Detect which cell encompasses the target text, then output its (X, Y) center coordinate. 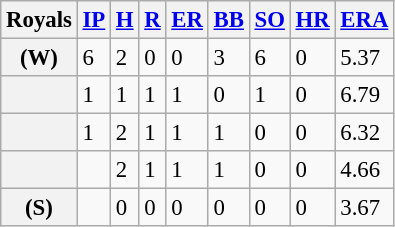
3.67 (364, 208)
R (152, 20)
3 (228, 58)
4.66 (364, 170)
6.79 (364, 95)
HR (312, 20)
SO (270, 20)
BB (228, 20)
(S) (39, 208)
H (125, 20)
6.32 (364, 133)
(W) (39, 58)
ERA (364, 20)
IP (94, 20)
Royals (39, 20)
ER (187, 20)
5.37 (364, 58)
